Determine the (x, y) coordinate at the center of the cell enclosing the given text.  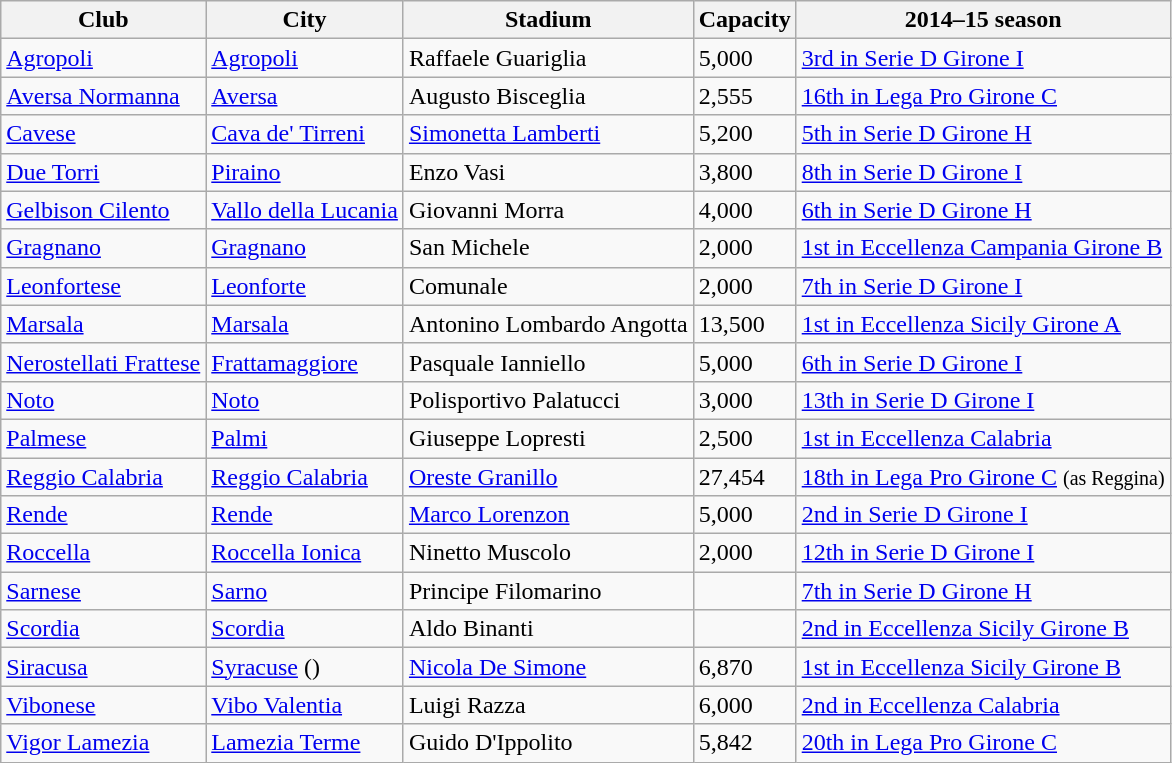
Due Torri (104, 172)
Leonfortese (104, 286)
Roccella Ionica (305, 553)
3rd in Serie D Girone I (983, 58)
Raffaele Guariglia (548, 58)
Principe Filomarino (548, 591)
Palmese (104, 438)
Augusto Bisceglia (548, 96)
13th in Serie D Girone I (983, 400)
Antonino Lombardo Angotta (548, 324)
Gelbison Cilento (104, 210)
Aversa (305, 96)
Piraino (305, 172)
Marco Lorenzon (548, 515)
Giuseppe Lopresti (548, 438)
Club (104, 20)
Giovanni Morra (548, 210)
Roccella (104, 553)
8th in Serie D Girone I (983, 172)
6,000 (744, 705)
Sarnese (104, 591)
1st in Eccellenza Calabria (983, 438)
Aversa Normanna (104, 96)
Syracuse () (305, 667)
2,555 (744, 96)
Guido D'Ippolito (548, 743)
Vibonese (104, 705)
Nicola De Simone (548, 667)
5th in Serie D Girone H (983, 134)
Cavese (104, 134)
16th in Lega Pro Girone C (983, 96)
5,842 (744, 743)
Vallo della Lucania (305, 210)
Polisportivo Palatucci (548, 400)
2,500 (744, 438)
Aldo Binanti (548, 629)
7th in Serie D Girone I (983, 286)
City (305, 20)
4,000 (744, 210)
Vigor Lamezia (104, 743)
Lamezia Terme (305, 743)
Comunale (548, 286)
18th in Lega Pro Girone C (as Reggina) (983, 477)
Simonetta Lamberti (548, 134)
1st in Eccellenza Campania Girone B (983, 248)
Nerostellati Frattese (104, 362)
2014–15 season (983, 20)
Capacity (744, 20)
3,800 (744, 172)
7th in Serie D Girone H (983, 591)
2nd in Serie D Girone I (983, 515)
3,000 (744, 400)
Ninetto Muscolo (548, 553)
13,500 (744, 324)
Oreste Granillo (548, 477)
Cava de' Tirreni (305, 134)
1st in Eccellenza Sicily Girone B (983, 667)
Luigi Razza (548, 705)
6th in Serie D Girone I (983, 362)
27,454 (744, 477)
Siracusa (104, 667)
2nd in Eccellenza Calabria (983, 705)
1st in Eccellenza Sicily Girone A (983, 324)
6th in Serie D Girone H (983, 210)
Sarno (305, 591)
Enzo Vasi (548, 172)
2nd in Eccellenza Sicily Girone B (983, 629)
San Michele (548, 248)
Leonforte (305, 286)
20th in Lega Pro Girone C (983, 743)
5,200 (744, 134)
6,870 (744, 667)
12th in Serie D Girone I (983, 553)
Vibo Valentia (305, 705)
Frattamaggiore (305, 362)
Stadium (548, 20)
Pasquale Ianniello (548, 362)
Palmi (305, 438)
